Find where the given text appears and provide that cell's center as [x, y] coordinate. 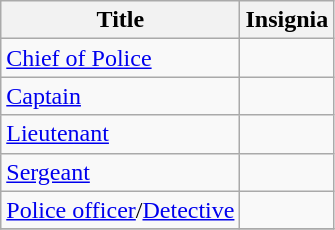
Lieutenant [120, 134]
Sergeant [120, 172]
Title [120, 20]
Chief of Police [120, 58]
Police officer/Detective [120, 210]
Insignia [287, 20]
Captain [120, 96]
